Scan for the cell matching the given text and deliver its [x, y] coordinate at center. 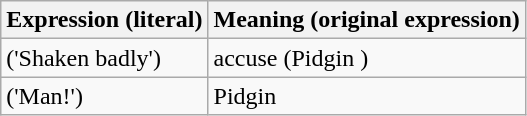
('Man!') [104, 96]
Meaning (original expression) [366, 20]
Expression (literal) [104, 20]
accuse (Pidgin ) [366, 58]
('Shaken badly') [104, 58]
Pidgin [366, 96]
